Determine the (x, y) coordinate at the center of the cell enclosing the given text.  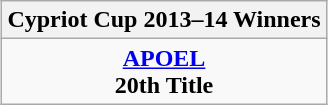
Cypriot Cup 2013–14 Winners (164, 20)
APOEL20th Title (164, 72)
